Scan for the cell matching the given text and deliver its (x, y) coordinate at center. 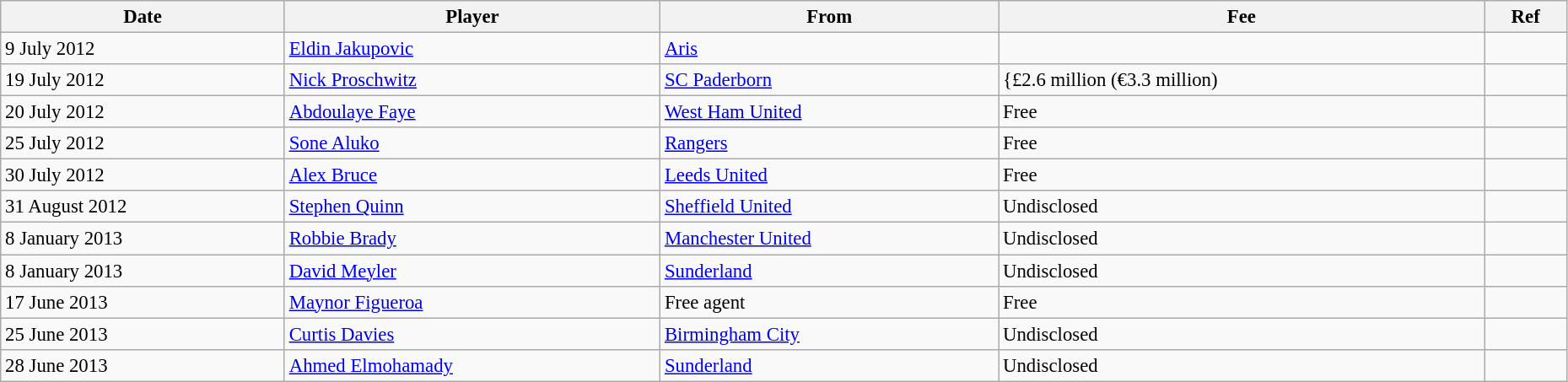
Stephen Quinn (472, 207)
From (830, 17)
17 June 2013 (143, 302)
Fee (1242, 17)
Leeds United (830, 175)
Curtis Davies (472, 334)
Ahmed Elmohamady (472, 365)
Alex Bruce (472, 175)
Sheffield United (830, 207)
28 June 2013 (143, 365)
Manchester United (830, 239)
20 July 2012 (143, 112)
Robbie Brady (472, 239)
Date (143, 17)
West Ham United (830, 112)
31 August 2012 (143, 207)
25 July 2012 (143, 143)
25 June 2013 (143, 334)
Player (472, 17)
Maynor Figueroa (472, 302)
Abdoulaye Faye (472, 112)
30 July 2012 (143, 175)
Eldin Jakupovic (472, 49)
{£2.6 million (€3.3 million) (1242, 80)
Nick Proschwitz (472, 80)
9 July 2012 (143, 49)
Birmingham City (830, 334)
Ref (1525, 17)
Sone Aluko (472, 143)
Aris (830, 49)
David Meyler (472, 271)
Rangers (830, 143)
SC Paderborn (830, 80)
19 July 2012 (143, 80)
Free agent (830, 302)
